Pinpoint the cell where the given text exists, returning its (x, y) midpoint coordinate. 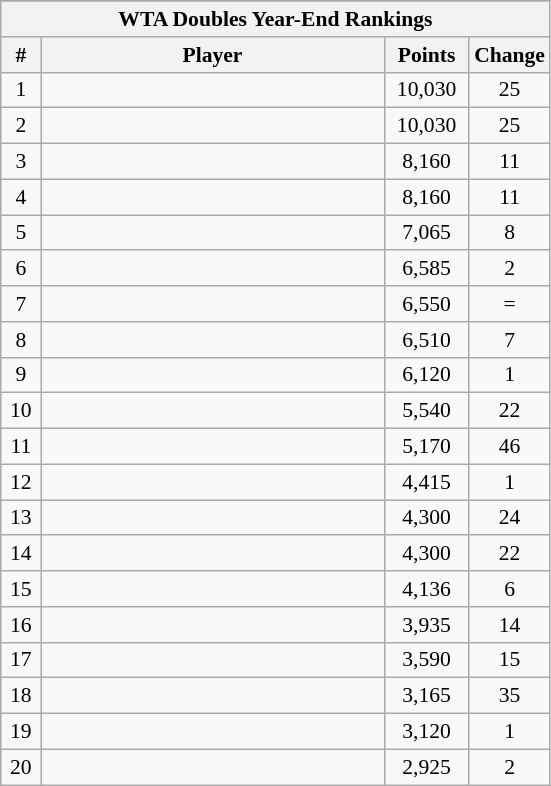
12 (21, 482)
4 (21, 197)
3 (21, 162)
6,510 (426, 340)
5 (21, 233)
WTA Doubles Year-End Rankings (276, 19)
13 (21, 518)
3,590 (426, 660)
19 (21, 732)
20 (21, 767)
= (510, 304)
6,120 (426, 375)
3,165 (426, 696)
35 (510, 696)
4,136 (426, 589)
9 (21, 375)
3,935 (426, 625)
6,550 (426, 304)
Points (426, 55)
10 (21, 411)
4,415 (426, 482)
# (21, 55)
5,540 (426, 411)
6,585 (426, 269)
Player (212, 55)
Change (510, 55)
18 (21, 696)
17 (21, 660)
46 (510, 447)
24 (510, 518)
2,925 (426, 767)
7,065 (426, 233)
3,120 (426, 732)
5,170 (426, 447)
16 (21, 625)
